For the text-containing cell, return its midpoint in [X, Y] coordinate format. 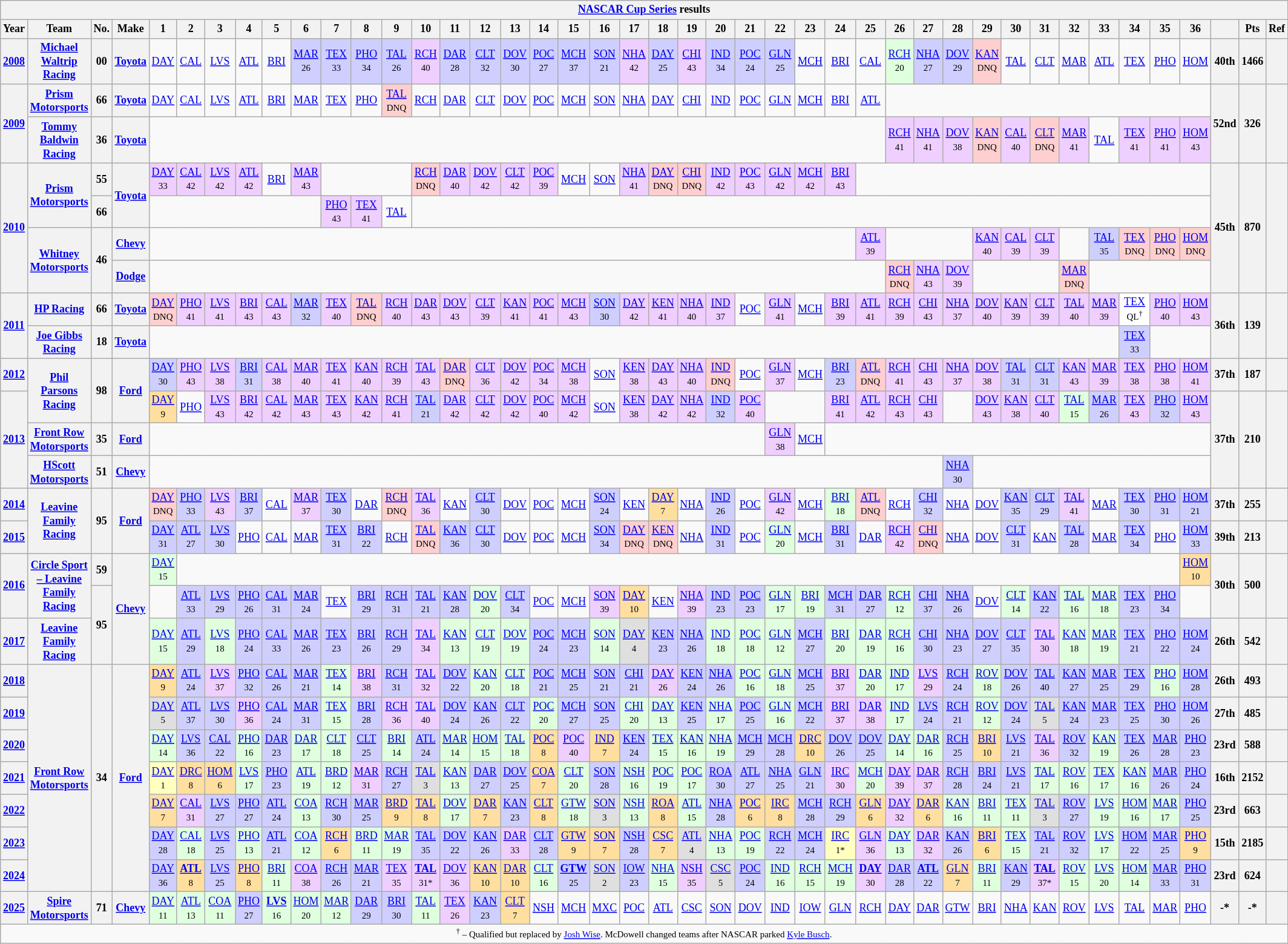
CLT34 [515, 602]
2018 [15, 681]
RCH6 [337, 843]
Joe Gibbs Racing [59, 342]
CHI20 [634, 713]
DOV39 [958, 277]
2185 [1253, 843]
6 [306, 29]
POC25 [750, 713]
HOM28 [1196, 681]
NHA19 [721, 746]
2016 [15, 586]
ATL37 [191, 713]
Michael Waltrip Racing [59, 61]
DOV20 [485, 602]
2009 [15, 124]
CAL40 [1016, 140]
KAN43 [1074, 375]
2021 [15, 778]
TAL26 [396, 61]
IND32 [721, 407]
NSH [544, 908]
16 [605, 29]
PHO38 [1165, 375]
POC39 [544, 179]
2025 [15, 908]
ROV27 [1074, 811]
39th [1225, 537]
RCH26 [337, 876]
CLT36 [485, 375]
COA38 [306, 876]
25 [870, 29]
TAL30 [1045, 641]
BRI6 [987, 843]
10 [426, 29]
MCH24 [810, 843]
Phil Parsons Racing [59, 391]
HOM10 [1196, 570]
DOV27 [987, 641]
DAR23 [276, 746]
ATL21 [276, 843]
BRD11 [366, 843]
GLN38 [780, 440]
NHA27 [928, 61]
15 [574, 29]
NHA43 [928, 277]
No. [102, 29]
COA7 [544, 778]
ATL8 [191, 876]
00 [102, 61]
20 [721, 29]
COA11 [220, 908]
59 [102, 570]
TAL31* [426, 876]
542 [1253, 641]
2013 [15, 440]
LVS20 [1105, 876]
GLN37 [780, 375]
MARDNQ [1074, 277]
24 [840, 29]
DAY31 [163, 537]
326 [1253, 124]
IND26 [721, 504]
POC34 [544, 375]
BRI26 [366, 641]
CAL18 [191, 843]
CAL39 [1016, 244]
IRC8 [780, 811]
98 [102, 391]
TEX21 [1134, 641]
DAY32 [899, 811]
MAR32 [306, 309]
2017 [15, 641]
BRI42 [249, 407]
HOM33 [1196, 537]
BRI23 [840, 375]
KEN41 [663, 309]
210 [1253, 440]
DAR29 [366, 908]
CAL22 [220, 746]
ATL22 [928, 876]
RCH12 [899, 602]
SON14 [605, 641]
IOW23 [634, 876]
MAR18 [1105, 602]
KAN36 [455, 537]
MAR28 [1165, 746]
DAR42 [455, 407]
CLT28 [544, 843]
NASCAR Cup Series results [644, 10]
KAN20 [485, 681]
2023 [15, 843]
SON24 [605, 504]
GLN6 [870, 811]
26 [899, 29]
RCH16 [899, 641]
PHO25 [1196, 811]
14 [544, 29]
ROV [1074, 908]
SON39 [605, 602]
SON3 [605, 811]
TAL31 [1016, 375]
Ref [1277, 29]
ATL13 [191, 908]
TAL18 [515, 746]
DOV19 [515, 641]
NSH16 [634, 778]
IND42 [721, 179]
IOW [810, 908]
HScott Motorsports [59, 472]
LVS18 [220, 641]
ROV18 [987, 681]
KAN19 [1105, 746]
2014 [15, 504]
MCH19 [840, 876]
NHA15 [663, 876]
MCH29 [750, 746]
NHA39 [692, 602]
ATL19 [306, 778]
CLT16 [544, 876]
IND18 [721, 641]
BRI19 [810, 602]
LVS41 [220, 309]
MAR17 [1165, 811]
MXC [605, 908]
BRI41 [840, 407]
IND7 [605, 746]
COA13 [306, 811]
213 [1253, 537]
SON28 [605, 778]
CLT14 [1016, 602]
TAL16 [1074, 602]
PHO9 [1196, 843]
Whitney Motorsports [59, 260]
DAR43 [426, 309]
DAR17 [306, 746]
TAL34 [426, 641]
HP Racing [59, 309]
CSC7 [663, 843]
11 [455, 29]
870 [1253, 228]
PHO40 [1165, 309]
RCH27 [396, 778]
NHA23 [958, 641]
GTW25 [574, 876]
GTW18 [574, 811]
DAY11 [163, 908]
ATL29 [191, 641]
663 [1253, 811]
POC23 [750, 602]
29 [987, 29]
MCH31 [840, 602]
IND31 [721, 537]
BRI22 [366, 537]
DAR33 [515, 843]
BRI39 [840, 309]
27th [1225, 713]
GLN20 [780, 537]
DOV30 [515, 61]
NHA13 [721, 843]
MCH22 [810, 713]
GLN36 [870, 843]
PHO26 [249, 602]
PHO33 [191, 504]
RCH21 [958, 713]
CSC [692, 908]
30 [1016, 29]
MAR41 [1074, 140]
5 [276, 29]
55 [102, 179]
2024 [15, 876]
TAL32 [426, 681]
LVS24 [928, 713]
Pts [1253, 29]
POC18 [750, 641]
21 [750, 29]
SON30 [605, 309]
3 [220, 29]
DRC10 [810, 746]
71 [102, 908]
CAL38 [276, 375]
PHO36 [249, 713]
KAN18 [1074, 641]
MCH20 [870, 778]
PHO30 [1165, 713]
2022 [15, 811]
HOM21 [1196, 504]
HOM6 [220, 778]
HOM [1196, 61]
DAR40 [455, 179]
Dodge [131, 277]
KEN23 [663, 641]
DAR20 [870, 681]
PHO8 [249, 876]
13 [515, 29]
CAL24 [276, 713]
DAY25 [663, 61]
DARDNQ [455, 375]
DOV29 [958, 61]
TAL43 [426, 375]
KEN25 [692, 713]
TAL11 [426, 908]
DAR38 [870, 713]
POC20 [544, 713]
GLN25 [780, 61]
DAR6 [928, 811]
ROA8 [663, 811]
DOV40 [987, 309]
19 [692, 29]
MAR24 [306, 602]
† – Qualified but replaced by Josh Wise. McDowell changed teams after NASCAR parked Kyle Busch. [644, 934]
CLT22 [515, 713]
HOM16 [1134, 811]
KAN29 [1016, 876]
CLT32 [485, 61]
2008 [15, 61]
51 [102, 472]
9 [396, 29]
DRC8 [191, 778]
MAR33 [1165, 876]
POC43 [750, 179]
GLN17 [780, 602]
17 [634, 29]
46 [102, 260]
7 [337, 29]
TAL17 [1045, 778]
ROA30 [721, 778]
ROV15 [1074, 876]
TEX40 [337, 309]
DAR10 [515, 876]
TEX25 [1134, 713]
LVS38 [220, 375]
TEX31 [337, 537]
MAR23 [1105, 713]
CAL43 [276, 309]
NHA30 [958, 472]
IND23 [721, 602]
NSH13 [634, 811]
INDDNQ [721, 375]
TEX14 [337, 681]
33 [1105, 29]
RCH15 [810, 876]
MCH23 [574, 641]
RCH30 [337, 811]
KAN27 [1074, 681]
HOM20 [306, 908]
493 [1253, 681]
DAY1 [163, 778]
1 [163, 29]
DAR7 [485, 811]
MAR12 [337, 908]
139 [1253, 326]
500 [1253, 586]
SON2 [605, 876]
45th [1225, 228]
ROV12 [987, 713]
Make [131, 29]
BRI14 [396, 746]
TEX29 [1134, 681]
GTW [958, 908]
HOM22 [1134, 843]
IND34 [721, 61]
LVS16 [276, 908]
NSH28 [634, 843]
CLT7 [515, 908]
CLT19 [485, 641]
SON25 [605, 713]
TAL41 [1074, 504]
CHI21 [634, 681]
DAR37 [928, 778]
PHO13 [249, 843]
DAY39 [899, 778]
BRI30 [396, 908]
LVS42 [220, 179]
KAN39 [1016, 309]
LVS19 [1105, 811]
MCH38 [574, 375]
KAN38 [1016, 407]
HOMDNQ [1196, 244]
ATL15 [692, 811]
NHA28 [721, 811]
MCH37 [574, 61]
KAN10 [485, 876]
485 [1253, 713]
RCH36 [396, 713]
PHO22 [1165, 641]
31 [1045, 29]
HOM24 [1196, 641]
Tommy Baldwin Racing [59, 140]
TEX38 [1134, 375]
RCH22 [780, 843]
KAN22 [1045, 602]
2019 [15, 713]
RCH24 [958, 681]
SON34 [605, 537]
DAY28 [163, 843]
23 [810, 29]
TAL5 [1045, 713]
15th [1225, 843]
RCH42 [899, 537]
Spire Motorsports [59, 908]
POC6 [750, 811]
NSH35 [692, 876]
NHA17 [721, 713]
DAY36 [163, 876]
RCH25 [958, 746]
32 [1074, 29]
BRD9 [396, 811]
POC17 [692, 778]
DAY26 [663, 681]
CAL33 [276, 641]
12 [485, 29]
40th [1225, 61]
POC8 [544, 746]
BRI10 [987, 746]
CSC5 [721, 876]
588 [1253, 746]
TEXDNQ [1134, 244]
2020 [15, 746]
IND37 [721, 309]
BRI38 [366, 681]
CLT29 [1045, 504]
MAR40 [306, 375]
KAN35 [1016, 504]
KAN42 [366, 407]
Year [15, 29]
RCH43 [899, 407]
DAR32 [928, 843]
2012 [15, 375]
2152 [1253, 778]
2015 [15, 537]
IRC1* [840, 843]
GLN18 [780, 681]
LVS27 [220, 811]
28 [958, 29]
KAN28 [455, 602]
CLT8 [544, 811]
CLT20 [574, 778]
RCH20 [899, 61]
HOM14 [1134, 876]
16th [1225, 778]
1466 [1253, 61]
ATL41 [870, 309]
GLN16 [780, 713]
DAY33 [163, 179]
KAN41 [515, 309]
KENDNQ [663, 537]
PHODNQ [1165, 244]
DAY5 [163, 713]
CHI32 [928, 504]
BRD12 [337, 778]
BRI29 [366, 602]
Circle Sport – Leavine Family Racing [59, 586]
DAY4 [634, 641]
POC16 [750, 681]
POC27 [544, 61]
TEX11 [1016, 811]
TEX17 [1105, 778]
BRI24 [987, 778]
LVS37 [220, 681]
TEX35 [396, 876]
COA12 [306, 843]
NHA25 [780, 778]
ROV16 [1074, 778]
CHI [692, 101]
4 [249, 29]
30th [1225, 586]
IRC30 [840, 778]
GLN41 [780, 309]
CHI30 [928, 641]
HOM41 [1196, 375]
8 [366, 29]
22 [780, 29]
CHI37 [928, 602]
BRI18 [840, 504]
Team [59, 29]
TAL8 [426, 811]
CLT40 [1045, 407]
2011 [15, 326]
TEXQL† [1134, 309]
GTW9 [574, 843]
TEX34 [1134, 537]
GLN21 [810, 778]
POC41 [544, 309]
2 [191, 29]
ATL33 [191, 602]
IND16 [780, 876]
MAR14 [455, 746]
ATL39 [870, 244]
DOV36 [455, 876]
TAL28 [1074, 537]
255 [1253, 504]
CLT25 [366, 746]
36th [1225, 326]
ATL4 [692, 843]
RCH28 [958, 778]
187 [1253, 375]
DAY43 [663, 375]
TAL15 [1074, 407]
GLN7 [958, 876]
2010 [15, 228]
DAR16 [928, 746]
CLT35 [1016, 641]
27 [928, 29]
HOM26 [1196, 713]
HOM15 [485, 746]
SON7 [605, 843]
TAL37* [1045, 876]
LVS36 [191, 746]
52nd [1225, 124]
KAN24 [1074, 713]
DOV17 [455, 811]
DAY10 [634, 602]
CLTDNQ [1045, 140]
MCH43 [574, 309]
BRI20 [840, 641]
GLN12 [780, 641]
MAR37 [306, 504]
CAL26 [276, 681]
DAR19 [870, 641]
624 [1253, 876]
BRI28 [366, 713]
POC21 [544, 681]
